Extract the (X, Y) coordinate from the center of the cell holding the provided text.  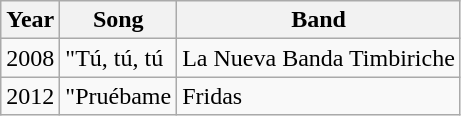
"Tú, tú, tú (118, 58)
2012 (30, 96)
Band (319, 20)
"Pruébame (118, 96)
Year (30, 20)
Fridas (319, 96)
2008 (30, 58)
Song (118, 20)
La Nueva Banda Timbiriche (319, 58)
